Determine the [x, y] coordinate at the center of the cell enclosing the given text.  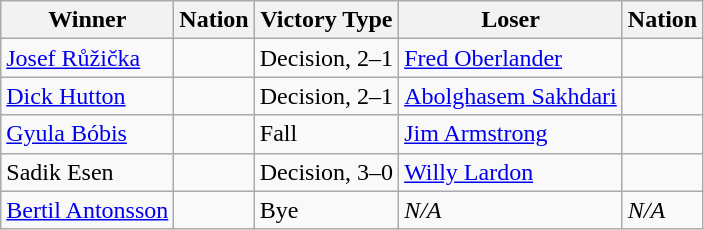
Loser [511, 20]
Decision, 3–0 [326, 172]
Victory Type [326, 20]
Abolghasem Sakhdari [511, 96]
Jim Armstrong [511, 134]
Sadik Esen [88, 172]
Josef Růžička [88, 58]
Winner [88, 20]
Gyula Bóbis [88, 134]
Fall [326, 134]
Dick Hutton [88, 96]
Willy Lardon [511, 172]
Bertil Antonsson [88, 210]
Bye [326, 210]
Fred Oberlander [511, 58]
